Search for the cell housing the specified text and yield its [X, Y] center coordinate. 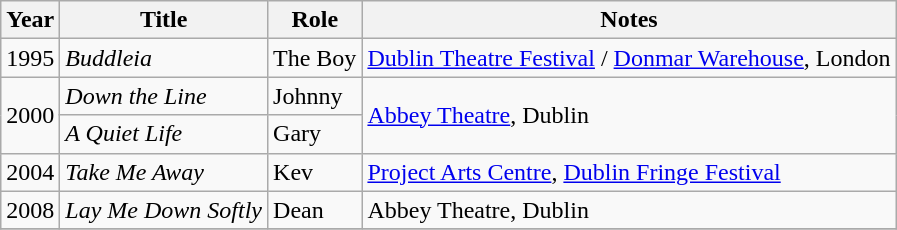
Take Me Away [164, 172]
Dean [315, 210]
Down the Line [164, 96]
A Quiet Life [164, 134]
2008 [30, 210]
Lay Me Down Softly [164, 210]
The Boy [315, 58]
Title [164, 20]
1995 [30, 58]
Dublin Theatre Festival / Donmar Warehouse, London [629, 58]
Buddleia [164, 58]
Johnny [315, 96]
Role [315, 20]
Project Arts Centre, Dublin Fringe Festival [629, 172]
Gary [315, 134]
2004 [30, 172]
Year [30, 20]
2000 [30, 115]
Kev [315, 172]
Notes [629, 20]
